Locate the cell with the specified text and output its (X, Y) center coordinate. 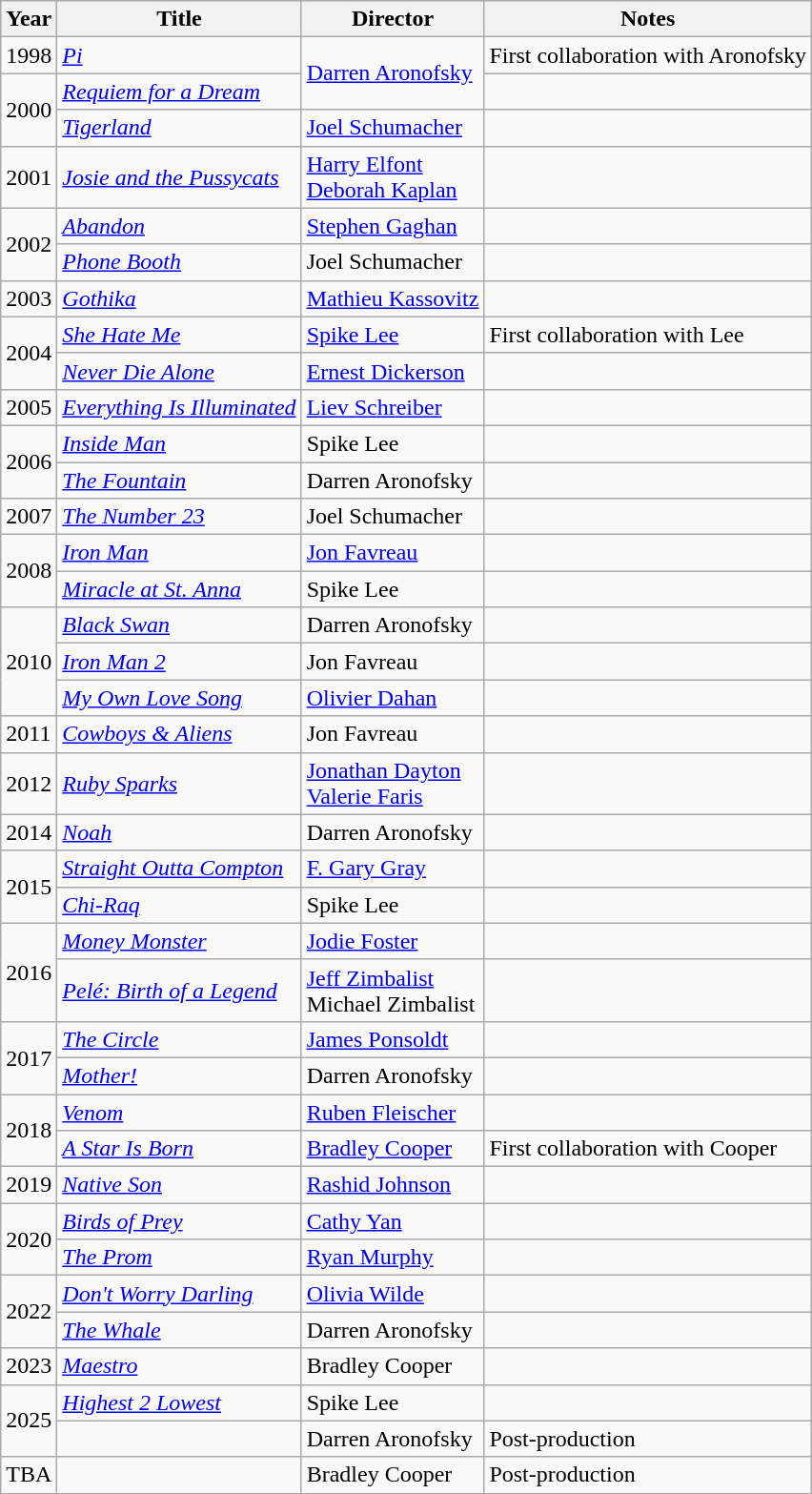
Black Swan (179, 625)
First collaboration with Lee (648, 335)
2011 (29, 734)
1998 (29, 55)
Liev Schreiber (393, 407)
Cathy Yan (393, 1221)
Ernest Dickerson (393, 371)
Mother! (179, 1075)
Tigerland (179, 128)
Gothika (179, 298)
Ruben Fleischer (393, 1113)
Olivier Dahan (393, 698)
The Whale (179, 1330)
My Own Love Song (179, 698)
Ruby Sparks (179, 784)
2001 (29, 177)
2020 (29, 1239)
She Hate Me (179, 335)
The Number 23 (179, 517)
2016 (29, 972)
The Fountain (179, 480)
Jodie Foster (393, 941)
2002 (29, 244)
Highest 2 Lowest (179, 1402)
Chi-Raq (179, 905)
Harry ElfontDeborah Kaplan (393, 177)
2022 (29, 1312)
F. Gary Gray (393, 869)
TBA (29, 1475)
2017 (29, 1057)
2014 (29, 832)
Ryan Murphy (393, 1258)
Phone Booth (179, 262)
Title (179, 19)
Miracle at St. Anna (179, 589)
Notes (648, 19)
Requiem for a Dream (179, 92)
2019 (29, 1185)
Jeff ZimbalistMichael Zimbalist (393, 990)
2006 (29, 461)
2008 (29, 571)
Abandon (179, 226)
The Prom (179, 1258)
2005 (29, 407)
Money Monster (179, 941)
The Circle (179, 1039)
Josie and the Pussycats (179, 177)
First collaboration with Cooper (648, 1149)
Don't Worry Darling (179, 1294)
Year (29, 19)
Native Son (179, 1185)
Pi (179, 55)
First collaboration with Aronofsky (648, 55)
Pelé: Birth of a Legend (179, 990)
Jonathan DaytonValerie Faris (393, 784)
2012 (29, 784)
Rashid Johnson (393, 1185)
2015 (29, 887)
2023 (29, 1366)
Mathieu Kassovitz (393, 298)
2018 (29, 1131)
Venom (179, 1113)
2025 (29, 1421)
Cowboys & Aliens (179, 734)
Inside Man (179, 443)
2000 (29, 110)
2010 (29, 662)
2007 (29, 517)
2004 (29, 353)
Iron Man (179, 553)
Noah (179, 832)
A Star Is Born (179, 1149)
Olivia Wilde (393, 1294)
Never Die Alone (179, 371)
Iron Man 2 (179, 662)
James Ponsoldt (393, 1039)
Straight Outta Compton (179, 869)
Birds of Prey (179, 1221)
2003 (29, 298)
Stephen Gaghan (393, 226)
Maestro (179, 1366)
Director (393, 19)
Everything Is Illuminated (179, 407)
